Extract the (X, Y) coordinate from the center of the cell holding the provided text.  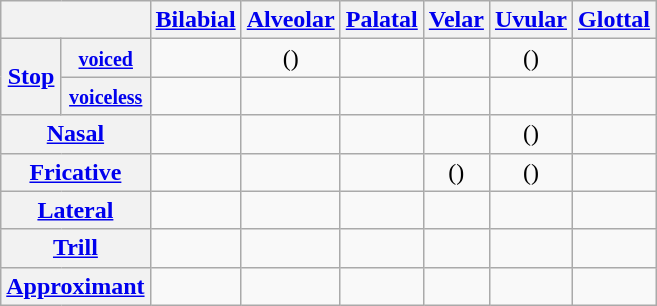
Bilabial (196, 20)
Approximant (76, 286)
Alveolar (290, 20)
Trill (76, 248)
Palatal (382, 20)
Stop (32, 77)
Nasal (76, 134)
voiced (106, 58)
Uvular (530, 20)
voiceless (106, 96)
Velar (456, 20)
Glottal (614, 20)
Lateral (76, 210)
Fricative (76, 172)
